Find where the given text appears and provide that cell's center as (X, Y) coordinate. 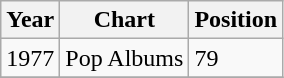
Position (236, 20)
Year (30, 20)
Chart (124, 20)
Pop Albums (124, 58)
1977 (30, 58)
79 (236, 58)
